Return (X, Y) of the center of cell containing provided text 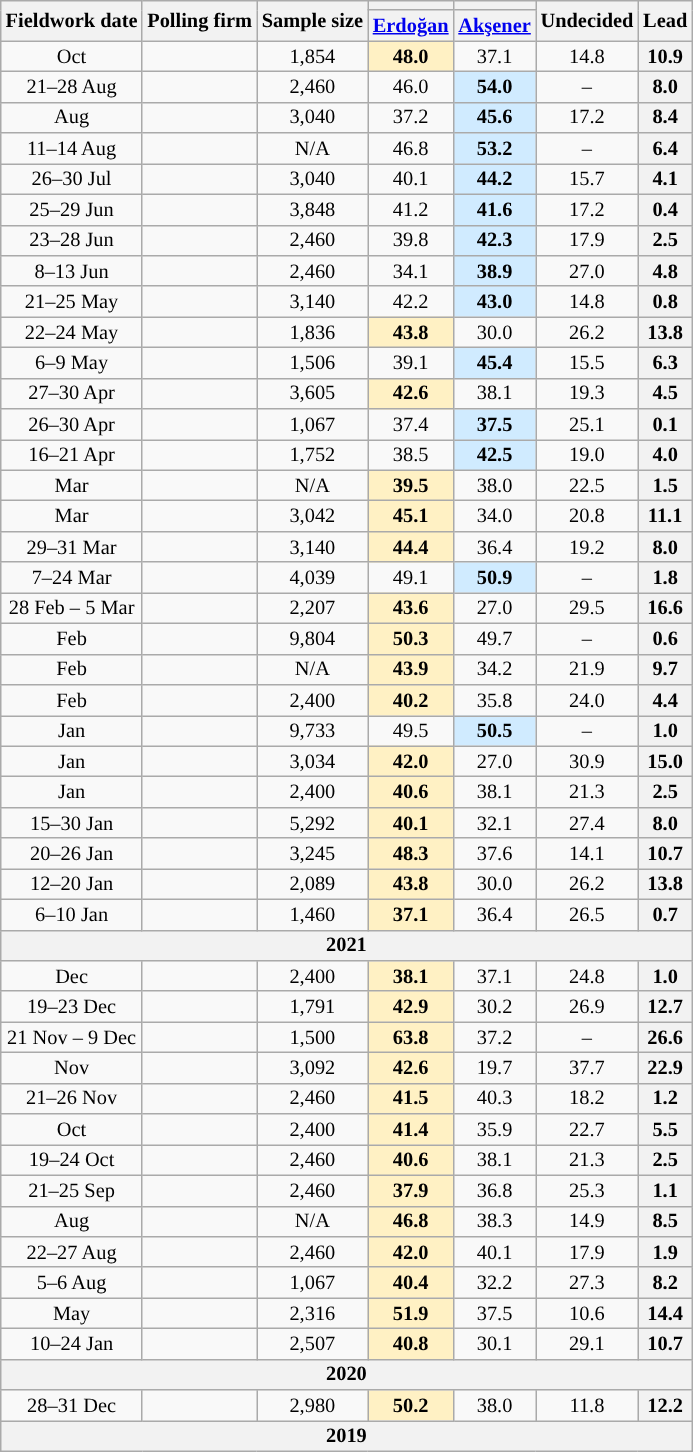
4.0 (665, 454)
19.2 (588, 546)
19.0 (588, 454)
34.1 (411, 270)
44.4 (411, 546)
50.2 (411, 1406)
16–21 Apr (72, 454)
37.9 (411, 1190)
19.3 (588, 394)
30.9 (588, 762)
2,207 (312, 608)
1,460 (312, 914)
45.1 (411, 516)
19–23 Dec (72, 1006)
21.9 (588, 670)
9,733 (312, 730)
41.4 (411, 1130)
2020 (346, 1374)
28 Feb – 5 Mar (72, 608)
Akşener (494, 26)
41.5 (411, 1098)
2019 (346, 1436)
1.1 (665, 1190)
49.5 (411, 730)
10–24 Jan (72, 1344)
21–25 May (72, 302)
2,507 (312, 1344)
0.4 (665, 210)
49.1 (411, 578)
8.5 (665, 1222)
22–27 Aug (72, 1252)
24.8 (588, 976)
3,042 (312, 516)
37.7 (588, 1068)
8.4 (665, 118)
40.8 (411, 1344)
6.3 (665, 362)
14.1 (588, 854)
12.2 (665, 1406)
7–24 Mar (72, 578)
1,500 (312, 1038)
37.6 (494, 854)
46.0 (411, 86)
9.7 (665, 670)
Lead (665, 20)
1.2 (665, 1098)
Fieldwork date (72, 20)
5,292 (312, 822)
19.7 (494, 1068)
May (72, 1314)
6.4 (665, 148)
32.1 (494, 822)
3,092 (312, 1068)
49.7 (494, 638)
1,752 (312, 454)
20–26 Jan (72, 854)
45.4 (494, 362)
Dec (72, 976)
39.5 (411, 486)
0.6 (665, 638)
38.9 (494, 270)
42.5 (494, 454)
3,034 (312, 762)
2,089 (312, 884)
22.5 (588, 486)
16.6 (665, 608)
29.1 (588, 1344)
21 Nov – 9 Dec (72, 1038)
15.5 (588, 362)
21–25 Sep (72, 1190)
28–31 Dec (72, 1406)
42.2 (411, 302)
42.9 (411, 1006)
22.7 (588, 1130)
32.2 (494, 1282)
14.4 (665, 1314)
50.9 (494, 578)
48.0 (411, 56)
44.2 (494, 178)
4.5 (665, 394)
35.8 (494, 700)
26–30 Apr (72, 424)
22.9 (665, 1068)
1.8 (665, 578)
41.2 (411, 210)
26.6 (665, 1038)
42.3 (494, 240)
27.4 (588, 822)
2021 (346, 946)
35.9 (494, 1130)
1,836 (312, 332)
15–30 Jan (72, 822)
30.2 (494, 1006)
25–29 Jun (72, 210)
4.4 (665, 700)
25.1 (588, 424)
50.5 (494, 730)
19–24 Oct (72, 1160)
43.9 (411, 670)
43.0 (494, 302)
15.0 (665, 762)
39.1 (411, 362)
4,039 (312, 578)
24.0 (588, 700)
2,316 (312, 1314)
10.6 (588, 1314)
40.2 (411, 700)
15.7 (588, 178)
0.1 (665, 424)
27.3 (588, 1282)
3,605 (312, 394)
40.3 (494, 1098)
41.6 (494, 210)
34.0 (494, 516)
0.8 (665, 302)
3,245 (312, 854)
26.5 (588, 914)
Sample size (312, 20)
10.9 (665, 56)
11.8 (588, 1406)
22–24 May (72, 332)
29.5 (588, 608)
Erdoğan (411, 26)
Nov (72, 1068)
21–26 Nov (72, 1098)
6–9 May (72, 362)
30.1 (494, 1344)
53.2 (494, 148)
26.9 (588, 1006)
9,804 (312, 638)
1,854 (312, 56)
38.5 (411, 454)
14.9 (588, 1222)
37.4 (411, 424)
38.3 (494, 1222)
63.8 (411, 1038)
39.8 (411, 240)
11–14 Aug (72, 148)
1.5 (665, 486)
29–31 Mar (72, 546)
12.7 (665, 1006)
8–13 Jun (72, 270)
1,791 (312, 1006)
20.8 (588, 516)
48.3 (411, 854)
5.5 (665, 1130)
27–30 Apr (72, 394)
36.8 (494, 1190)
8.2 (665, 1282)
1.9 (665, 1252)
54.0 (494, 86)
4.8 (665, 270)
25.3 (588, 1190)
6–10 Jan (72, 914)
12–20 Jan (72, 884)
40.4 (411, 1282)
1,506 (312, 362)
50.3 (411, 638)
18.2 (588, 1098)
Polling firm (199, 20)
11.1 (665, 516)
21–28 Aug (72, 86)
23–28 Jun (72, 240)
43.6 (411, 608)
0.7 (665, 914)
Undecided (588, 20)
34.2 (494, 670)
5–6 Aug (72, 1282)
2,980 (312, 1406)
26–30 Jul (72, 178)
45.6 (494, 118)
51.9 (411, 1314)
4.1 (665, 178)
3,848 (312, 210)
